Capture the cell that displays the provided text and extract its [x, y] central coordinate. 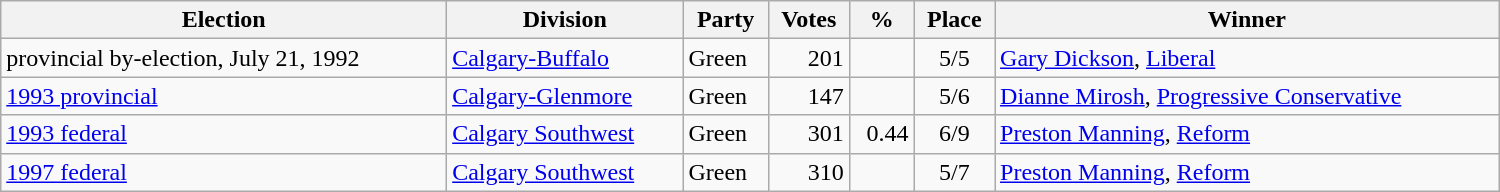
Place [954, 20]
Votes [808, 20]
6/9 [954, 134]
1997 federal [224, 172]
201 [808, 58]
301 [808, 134]
5/6 [954, 96]
Calgary-Glenmore [565, 96]
Winner [1248, 20]
Party [726, 20]
Calgary-Buffalo [565, 58]
147 [808, 96]
5/7 [954, 172]
Dianne Mirosh, Progressive Conservative [1248, 96]
% [882, 20]
0.44 [882, 134]
5/5 [954, 58]
provincial by-election, July 21, 1992 [224, 58]
1993 provincial [224, 96]
Election [224, 20]
Division [565, 20]
310 [808, 172]
Gary Dickson, Liberal [1248, 58]
1993 federal [224, 134]
